From the cell containing the given text, extract its center point as (X, Y) coordinate. 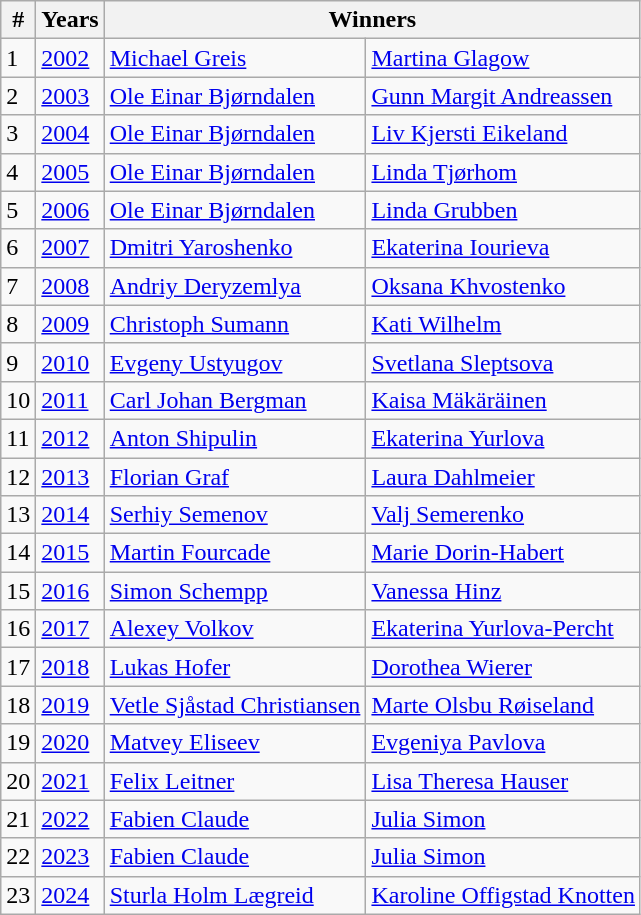
Valj Semerenko (504, 515)
Martin Fourcade (235, 553)
Marie Dorin-Habert (504, 553)
22 (18, 857)
Simon Schempp (235, 591)
21 (18, 819)
Florian Graf (235, 477)
2013 (70, 477)
2021 (70, 781)
2019 (70, 705)
5 (18, 210)
19 (18, 743)
10 (18, 400)
16 (18, 629)
Gunn Margit Andreassen (504, 96)
Andriy Deryzemlya (235, 286)
2024 (70, 895)
Sturla Holm Lægreid (235, 895)
Christoph Sumann (235, 324)
2005 (70, 172)
Liv Kjersti Eikeland (504, 134)
Lisa Theresa Hauser (504, 781)
Evgeny Ustyugov (235, 362)
Linda Tjørhom (504, 172)
2009 (70, 324)
Matvey Eliseev (235, 743)
Linda Grubben (504, 210)
17 (18, 667)
20 (18, 781)
18 (18, 705)
2023 (70, 857)
23 (18, 895)
4 (18, 172)
Dmitri Yaroshenko (235, 248)
2012 (70, 438)
2022 (70, 819)
Evgeniya Pavlova (504, 743)
Dorothea Wierer (504, 667)
2007 (70, 248)
Ekaterina Yurlova (504, 438)
9 (18, 362)
7 (18, 286)
Karoline Offigstad Knotten (504, 895)
Martina Glagow (504, 58)
2011 (70, 400)
Alexey Volkov (235, 629)
# (18, 20)
Svetlana Sleptsova (504, 362)
11 (18, 438)
Vanessa Hinz (504, 591)
1 (18, 58)
Felix Leitner (235, 781)
13 (18, 515)
2002 (70, 58)
6 (18, 248)
2 (18, 96)
2014 (70, 515)
15 (18, 591)
2016 (70, 591)
2015 (70, 553)
Kati Wilhelm (504, 324)
2003 (70, 96)
12 (18, 477)
Lukas Hofer (235, 667)
Marte Olsbu Røiseland (504, 705)
Years (70, 20)
Serhiy Semenov (235, 515)
Carl Johan Bergman (235, 400)
14 (18, 553)
Winners (372, 20)
Oksana Khvostenko (504, 286)
2020 (70, 743)
2008 (70, 286)
3 (18, 134)
Vetle Sjåstad Christiansen (235, 705)
2004 (70, 134)
2017 (70, 629)
Anton Shipulin (235, 438)
2010 (70, 362)
8 (18, 324)
Laura Dahlmeier (504, 477)
2018 (70, 667)
Ekaterina Iourieva (504, 248)
Kaisa Mäkäräinen (504, 400)
2006 (70, 210)
Ekaterina Yurlova-Percht (504, 629)
Michael Greis (235, 58)
